Capture the cell that displays the provided text and extract its (X, Y) central coordinate. 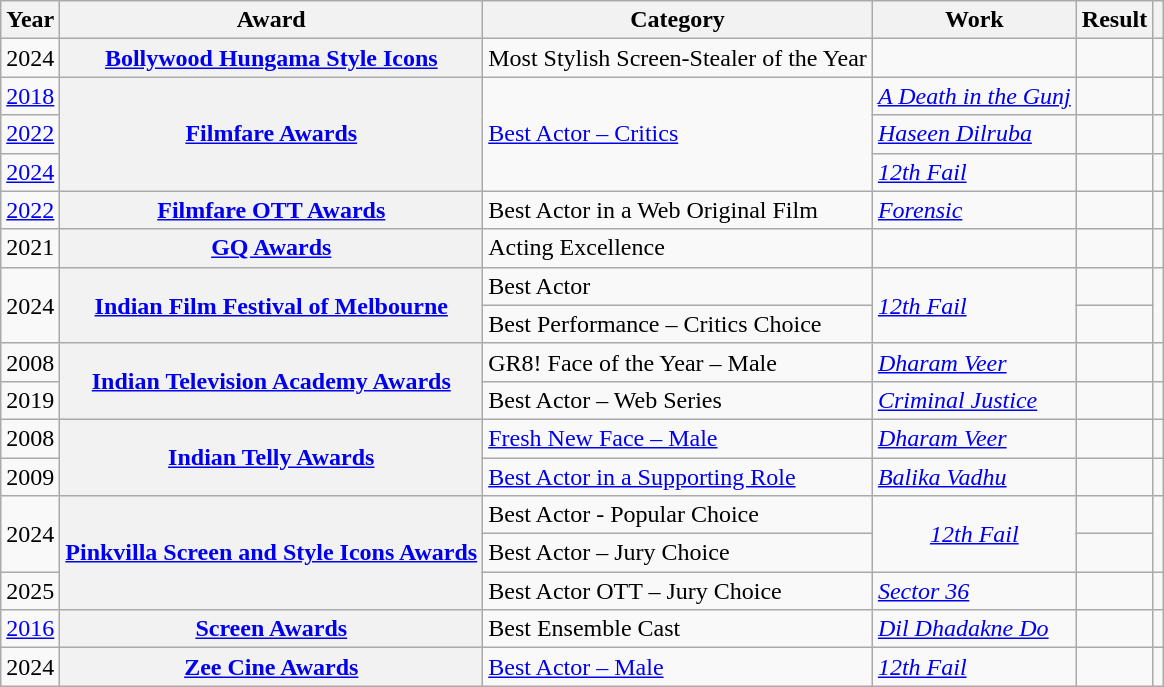
2025 (30, 591)
Best Actor – Web Series (678, 400)
Best Ensemble Cast (678, 629)
Sector 36 (974, 591)
Work (974, 20)
Best Actor – Critics (678, 134)
Criminal Justice (974, 400)
GQ Awards (272, 248)
Best Actor OTT – Jury Choice (678, 591)
2018 (30, 96)
Indian Film Festival of Melbourne (272, 305)
Best Actor - Popular Choice (678, 515)
Award (272, 20)
Zee Cine Awards (272, 667)
Haseen Dilruba (974, 134)
Indian Telly Awards (272, 457)
Most Stylish Screen-Stealer of the Year (678, 58)
Best Performance – Critics Choice (678, 324)
Category (678, 20)
Screen Awards (272, 629)
Pinkvilla Screen and Style Icons Awards (272, 553)
2019 (30, 400)
GR8! Face of the Year – Male (678, 362)
Year (30, 20)
Bollywood Hungama Style Icons (272, 58)
Forensic (974, 210)
2021 (30, 248)
Filmfare Awards (272, 134)
2016 (30, 629)
Best Actor (678, 286)
Indian Television Academy Awards (272, 381)
2009 (30, 477)
Filmfare OTT Awards (272, 210)
A Death in the Gunj (974, 96)
Best Actor – Jury Choice (678, 553)
Result (1114, 20)
Balika Vadhu (974, 477)
Best Actor in a Supporting Role (678, 477)
Dil Dhadakne Do (974, 629)
Best Actor – Male (678, 667)
Fresh New Face – Male (678, 438)
Acting Excellence (678, 248)
Best Actor in a Web Original Film (678, 210)
